Provide the [X, Y] coordinate of the cell's center where the given text is located.  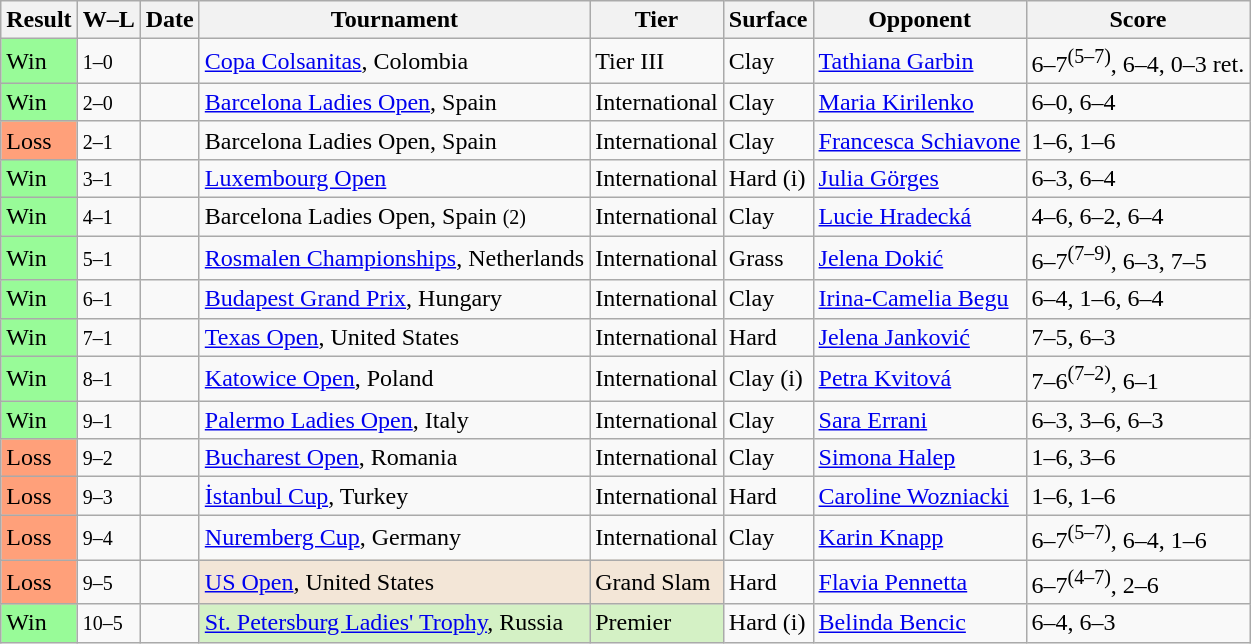
Tier [657, 20]
2–0 [108, 102]
Tathiana Garbin [920, 62]
6–3, 6–4 [1138, 178]
Texas Open, United States [394, 337]
Irina-Camelia Begu [920, 299]
6–3, 3–6, 6–3 [1138, 420]
Premier [657, 623]
Francesca Schiavone [920, 140]
Tournament [394, 20]
9–5 [108, 582]
7–1 [108, 337]
6–4, 1–6, 6–4 [1138, 299]
Luxembourg Open [394, 178]
7–6(7–2), 6–1 [1138, 378]
3–1 [108, 178]
2–1 [108, 140]
9–3 [108, 496]
6–7(5–7), 6–4, 0–3 ret. [1138, 62]
6–7(4–7), 2–6 [1138, 582]
Maria Kirilenko [920, 102]
10–5 [108, 623]
Tier III [657, 62]
US Open, United States [394, 582]
Result [39, 20]
1–6, 3–6 [1138, 458]
Surface [768, 20]
W–L [108, 20]
Opponent [920, 20]
9–1 [108, 420]
Grass [768, 258]
6–4, 6–3 [1138, 623]
St. Petersburg Ladies' Trophy, Russia [394, 623]
Clay (i) [768, 378]
6–1 [108, 299]
Sara Errani [920, 420]
Lucie Hradecká [920, 217]
Caroline Wozniacki [920, 496]
İstanbul Cup, Turkey [394, 496]
Rosmalen Championships, Netherlands [394, 258]
6–7(7–9), 6–3, 7–5 [1138, 258]
Julia Görges [920, 178]
9–4 [108, 538]
Jelena Dokić [920, 258]
Palermo Ladies Open, Italy [394, 420]
6–7(5–7), 6–4, 1–6 [1138, 538]
Simona Halep [920, 458]
8–1 [108, 378]
Karin Knapp [920, 538]
4–1 [108, 217]
Petra Kvitová [920, 378]
Barcelona Ladies Open, Spain (2) [394, 217]
4–6, 6–2, 6–4 [1138, 217]
Bucharest Open, Romania [394, 458]
7–5, 6–3 [1138, 337]
Jelena Janković [920, 337]
Score [1138, 20]
6–0, 6–4 [1138, 102]
Flavia Pennetta [920, 582]
Belinda Bencic [920, 623]
5–1 [108, 258]
Copa Colsanitas, Colombia [394, 62]
Nuremberg Cup, Germany [394, 538]
Grand Slam [657, 582]
1–0 [108, 62]
Budapest Grand Prix, Hungary [394, 299]
Katowice Open, Poland [394, 378]
Date [170, 20]
9–2 [108, 458]
